From the cell containing the given text, extract its center point as [x, y] coordinate. 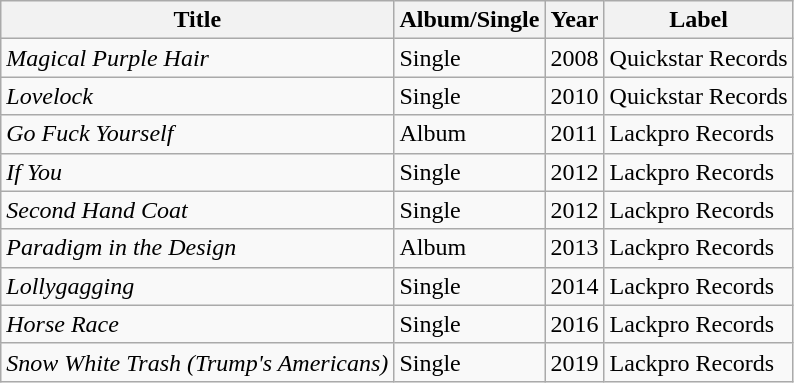
2013 [574, 248]
2019 [574, 362]
Snow White Trash (Trump's Americans) [198, 362]
2011 [574, 134]
2008 [574, 58]
Label [698, 20]
Magical Purple Hair [198, 58]
Second Hand Coat [198, 210]
Horse Race [198, 324]
If You [198, 172]
Year [574, 20]
Lovelock [198, 96]
2014 [574, 286]
2010 [574, 96]
2016 [574, 324]
Paradigm in the Design [198, 248]
Title [198, 20]
Go Fuck Yourself [198, 134]
Lollygagging [198, 286]
Album/Single [470, 20]
